Return the (x, y) coordinate for the center point of the cell that contains the specified text.  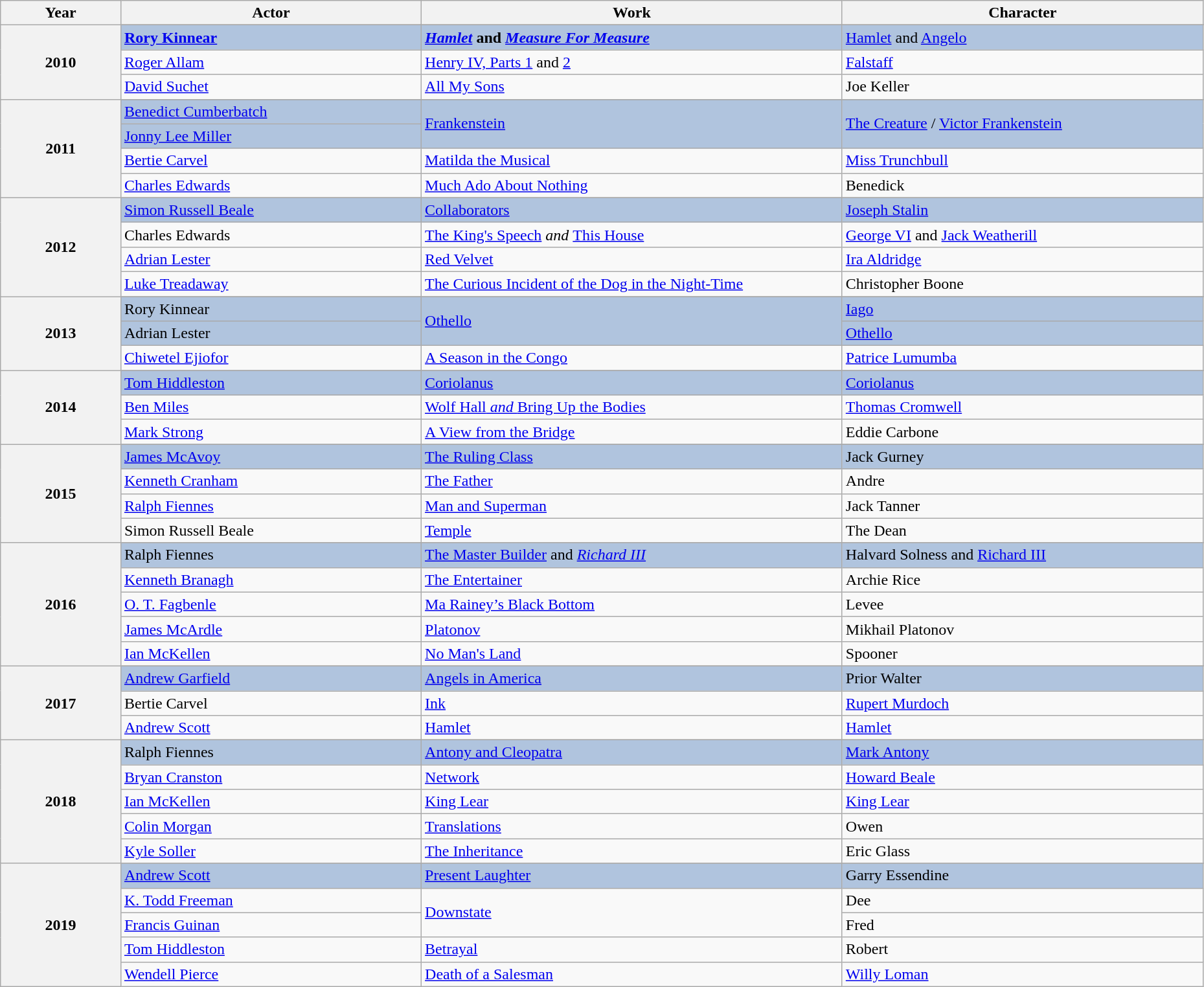
Benedick (1022, 185)
Levee (1022, 604)
Francis Guinan (271, 925)
Colin Morgan (271, 826)
Kyle Soller (271, 851)
Fred (1022, 925)
Spooner (1022, 653)
2012 (61, 247)
The Father (632, 481)
2015 (61, 493)
Mikhail Platonov (1022, 629)
The King's Speech and This House (632, 234)
Frankenstein (632, 124)
George VI and Jack Weatherill (1022, 234)
Roger Allam (271, 62)
Jack Tanner (1022, 506)
Work (632, 13)
Mark Strong (271, 432)
Bryan Cranston (271, 777)
Ben Miles (271, 407)
The Ruling Class (632, 457)
Rupert Murdoch (1022, 703)
A View from the Bridge (632, 432)
Character (1022, 13)
Hamlet and Angelo (1022, 38)
Andrew Garfield (271, 678)
Present Laughter (632, 876)
Eric Glass (1022, 851)
Network (632, 777)
Platonov (632, 629)
Death of a Salesman (632, 974)
Hamlet and Measure For Measure (632, 38)
K. Todd Freeman (271, 900)
Henry IV, Parts 1 and 2 (632, 62)
The Master Builder and Richard III (632, 555)
Joe Keller (1022, 87)
Actor (271, 13)
Ira Aldridge (1022, 259)
Kenneth Cranham (271, 481)
Jack Gurney (1022, 457)
Iago (1022, 309)
Halvard Solness and Richard III (1022, 555)
Betrayal (632, 949)
2011 (61, 148)
All My Sons (632, 87)
Archie Rice (1022, 580)
Eddie Carbone (1022, 432)
Luke Treadaway (271, 284)
David Suchet (271, 87)
The Curious Incident of the Dog in the Night-Time (632, 284)
Antony and Cleopatra (632, 753)
The Inheritance (632, 851)
Angels in America (632, 678)
Falstaff (1022, 62)
Thomas Cromwell (1022, 407)
Chiwetel Ejiofor (271, 358)
Jonny Lee Miller (271, 136)
2013 (61, 334)
2016 (61, 604)
Howard Beale (1022, 777)
Downstate (632, 913)
2014 (61, 407)
Andre (1022, 481)
Dee (1022, 900)
Benedict Cumberbatch (271, 111)
James McAvoy (271, 457)
2018 (61, 802)
Garry Essendine (1022, 876)
2019 (61, 925)
Kenneth Branagh (271, 580)
Mark Antony (1022, 753)
Ma Rainey’s Black Bottom (632, 604)
Robert (1022, 949)
Much Ado About Nothing (632, 185)
Joseph Stalin (1022, 210)
Willy Loman (1022, 974)
Patrice Lumumba (1022, 358)
The Creature / Victor Frankenstein (1022, 124)
Owen (1022, 826)
Collaborators (632, 210)
Wendell Pierce (271, 974)
Ink (632, 703)
O. T. Fagbenle (271, 604)
Translations (632, 826)
Temple (632, 530)
James McArdle (271, 629)
Matilda the Musical (632, 161)
Christopher Boone (1022, 284)
The Entertainer (632, 580)
Red Velvet (632, 259)
Wolf Hall and Bring Up the Bodies (632, 407)
Prior Walter (1022, 678)
Year (61, 13)
Man and Superman (632, 506)
2010 (61, 62)
A Season in the Congo (632, 358)
Miss Trunchbull (1022, 161)
No Man's Land (632, 653)
The Dean (1022, 530)
2017 (61, 703)
